Locate the cell with the specified text and output its [X, Y] center coordinate. 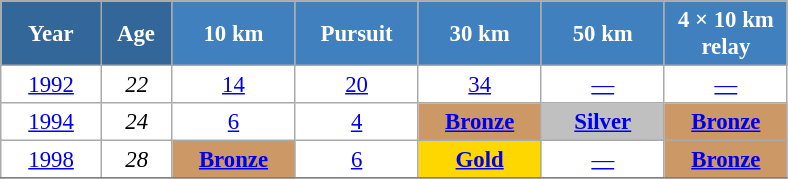
1994 [52, 122]
14 [234, 85]
28 [136, 160]
22 [136, 85]
Pursuit [356, 34]
30 km [480, 34]
34 [480, 85]
Silver [602, 122]
1992 [52, 85]
Gold [480, 160]
4 [356, 122]
Year [52, 34]
4 × 10 km relay [726, 34]
1998 [52, 160]
20 [356, 85]
24 [136, 122]
Age [136, 34]
10 km [234, 34]
50 km [602, 34]
